Scan for the cell matching the given text and deliver its [x, y] coordinate at center. 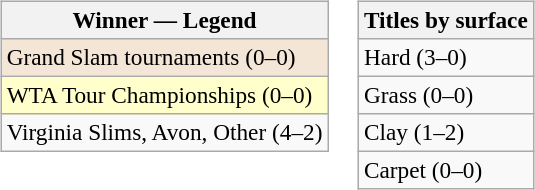
Titles by surface [446, 20]
Winner — Legend [164, 20]
WTA Tour Championships (0–0) [164, 95]
Grass (0–0) [446, 95]
Clay (1–2) [446, 133]
Carpet (0–0) [446, 171]
Virginia Slims, Avon, Other (4–2) [164, 133]
Grand Slam tournaments (0–0) [164, 57]
Hard (3–0) [446, 57]
